Detect which cell encompasses the target text, then output its (X, Y) center coordinate. 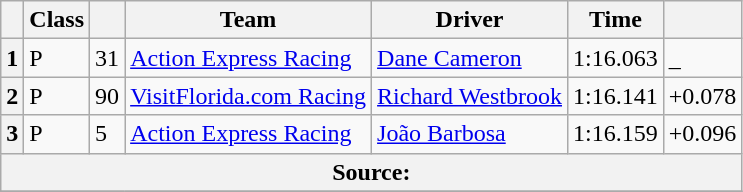
2 (12, 96)
+0.078 (702, 96)
Team (248, 20)
1:16.063 (616, 58)
5 (108, 134)
3 (12, 134)
31 (108, 58)
Richard Westbrook (470, 96)
Dane Cameron (470, 58)
João Barbosa (470, 134)
Source: (372, 172)
Driver (470, 20)
1 (12, 58)
1:16.159 (616, 134)
Time (616, 20)
_ (702, 58)
Class (57, 20)
+0.096 (702, 134)
1:16.141 (616, 96)
VisitFlorida.com Racing (248, 96)
90 (108, 96)
